Extract the (X, Y) coordinate from the center of the cell holding the provided text.  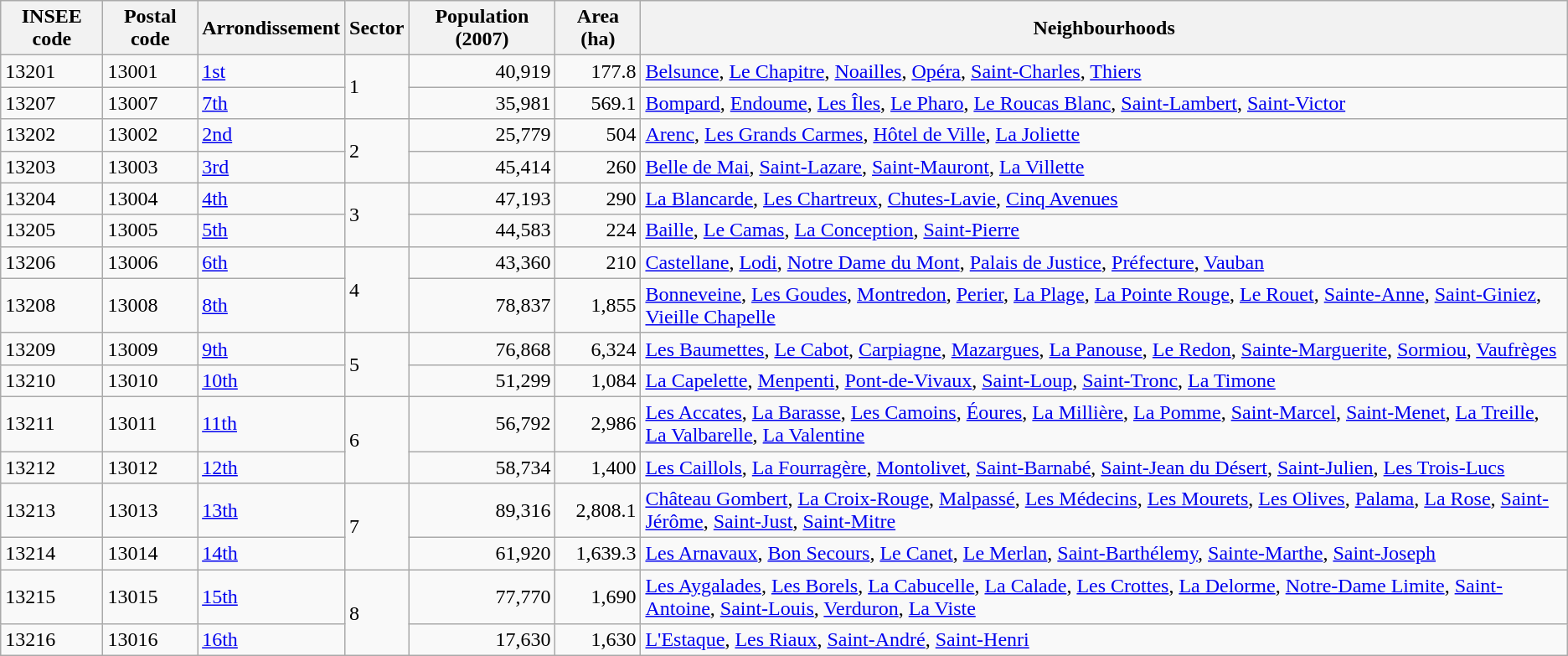
1 (377, 87)
51,299 (482, 380)
13002 (151, 135)
Bompard, Endoume, Les Îles, Le Pharo, Le Roucas Blanc, Saint-Lambert, Saint-Victor (1104, 103)
13213 (52, 511)
2,986 (598, 424)
13212 (52, 467)
13013 (151, 511)
6,324 (598, 349)
44,583 (482, 230)
10th (271, 380)
Baille, Le Camas, La Conception, Saint-Pierre (1104, 230)
89,316 (482, 511)
Population (2007) (482, 28)
Les Accates, La Barasse, Les Camoins, Éoures, La Millière, La Pomme, Saint-Marcel, Saint-Menet, La Treille, La Valbarelle, La Valentine (1104, 424)
Arenc, Les Grands Carmes, Hôtel de Ville, La Joliette (1104, 135)
3 (377, 214)
76,868 (482, 349)
43,360 (482, 262)
Les Caillols, La Fourragère, Montolivet, Saint-Barnabé, Saint-Jean du Désert, Saint-Julien, Les Trois-Lucs (1104, 467)
13010 (151, 380)
Arrondissement (271, 28)
13215 (52, 597)
4 (377, 290)
13003 (151, 167)
2 (377, 151)
8 (377, 613)
Neighbourhoods (1104, 28)
9th (271, 349)
6th (271, 262)
45,414 (482, 167)
6 (377, 439)
12th (271, 467)
13004 (151, 199)
40,919 (482, 71)
13th (271, 511)
Les Aygalades, Les Borels, La Cabucelle, La Calade, Les Crottes, La Delorme, Notre-Dame Limite, Saint-Antoine, Saint-Louis, Verduron, La Viste (1104, 597)
Postal code (151, 28)
13016 (151, 640)
13209 (52, 349)
25,779 (482, 135)
13006 (151, 262)
La Capelette, Menpenti, Pont-de-Vivaux, Saint-Loup, Saint-Tronc, La Timone (1104, 380)
13007 (151, 103)
2nd (271, 135)
14th (271, 554)
13014 (151, 554)
Area (ha) (598, 28)
L'Estaque, Les Riaux, Saint-André, Saint-Henri (1104, 640)
5th (271, 230)
210 (598, 262)
INSEE code (52, 28)
Les Baumettes, Le Cabot, Carpiagne, Mazargues, La Panouse, Le Redon, Sainte-Marguerite, Sormiou, Vaufrèges (1104, 349)
Belsunce, Le Chapitre, Noailles, Opéra, Saint-Charles, Thiers (1104, 71)
7th (271, 103)
13015 (151, 597)
13216 (52, 640)
290 (598, 199)
224 (598, 230)
1,639.3 (598, 554)
78,837 (482, 305)
15th (271, 597)
13210 (52, 380)
177.8 (598, 71)
Castellane, Lodi, Notre Dame du Mont, Palais de Justice, Préfecture, Vauban (1104, 262)
2,808.1 (598, 511)
5 (377, 364)
13008 (151, 305)
1,400 (598, 467)
569.1 (598, 103)
13214 (52, 554)
13211 (52, 424)
1st (271, 71)
56,792 (482, 424)
1,690 (598, 597)
Sector (377, 28)
La Blancarde, Les Chartreux, Chutes-Lavie, Cinq Avenues (1104, 199)
13207 (52, 103)
260 (598, 167)
1,630 (598, 640)
13208 (52, 305)
11th (271, 424)
13001 (151, 71)
1,855 (598, 305)
61,920 (482, 554)
3rd (271, 167)
504 (598, 135)
8th (271, 305)
13005 (151, 230)
35,981 (482, 103)
Bonneveine, Les Goudes, Montredon, Perier, La Plage, La Pointe Rouge, Le Rouet, Sainte-Anne, Saint-Giniez, Vieille Chapelle (1104, 305)
13011 (151, 424)
7 (377, 526)
13201 (52, 71)
13203 (52, 167)
Château Gombert, La Croix-Rouge, Malpassé, Les Médecins, Les Mourets, Les Olives, Palama, La Rose, Saint-Jérôme, Saint-Just, Saint-Mitre (1104, 511)
13206 (52, 262)
1,084 (598, 380)
77,770 (482, 597)
Les Arnavaux, Bon Secours, Le Canet, Le Merlan, Saint-Barthélemy, Sainte-Marthe, Saint-Joseph (1104, 554)
13205 (52, 230)
13009 (151, 349)
13202 (52, 135)
Belle de Mai, Saint-Lazare, Saint-Mauront, La Villette (1104, 167)
47,193 (482, 199)
58,734 (482, 467)
17,630 (482, 640)
13204 (52, 199)
16th (271, 640)
13012 (151, 467)
4th (271, 199)
